Determine the (X, Y) coordinate at the center of the cell enclosing the given text.  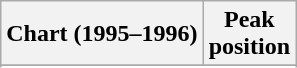
Chart (1995–1996) (102, 34)
Peakposition (249, 34)
